Search for the cell housing the specified text and yield its (X, Y) center coordinate. 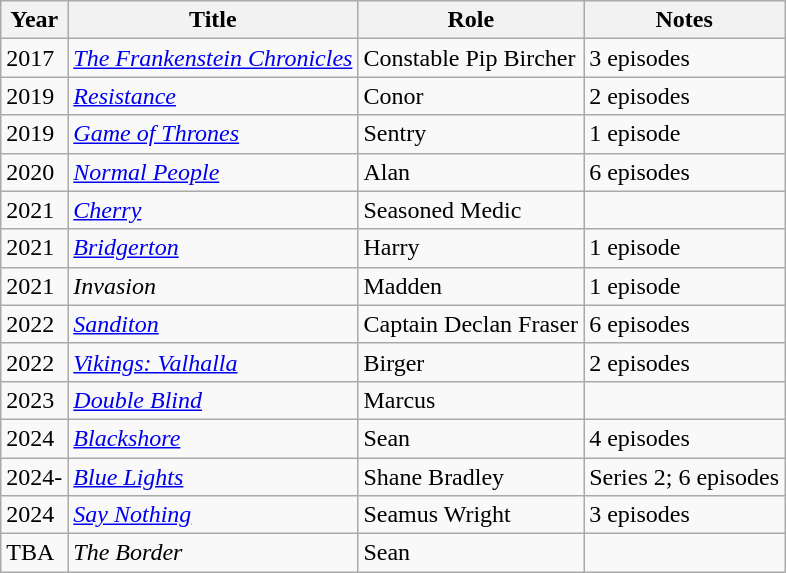
Captain Declan Fraser (471, 324)
Madden (471, 286)
2024- (34, 477)
Conor (471, 96)
Sanditon (213, 324)
2017 (34, 58)
Harry (471, 248)
The Border (213, 553)
TBA (34, 553)
Blue Lights (213, 477)
Alan (471, 172)
Birger (471, 362)
Invasion (213, 286)
Resistance (213, 96)
Title (213, 20)
Cherry (213, 210)
Game of Thrones (213, 134)
Say Nothing (213, 515)
Sentry (471, 134)
2023 (34, 400)
Seasoned Medic (471, 210)
Shane Bradley (471, 477)
2020 (34, 172)
Bridgerton (213, 248)
Role (471, 20)
Vikings: Valhalla (213, 362)
Notes (684, 20)
4 episodes (684, 438)
Seamus Wright (471, 515)
Normal People (213, 172)
Marcus (471, 400)
Year (34, 20)
Double Blind (213, 400)
Blackshore (213, 438)
The Frankenstein Chronicles (213, 58)
Series 2; 6 episodes (684, 477)
Constable Pip Bircher (471, 58)
